Locate the cell with the specified text and output its (x, y) center coordinate. 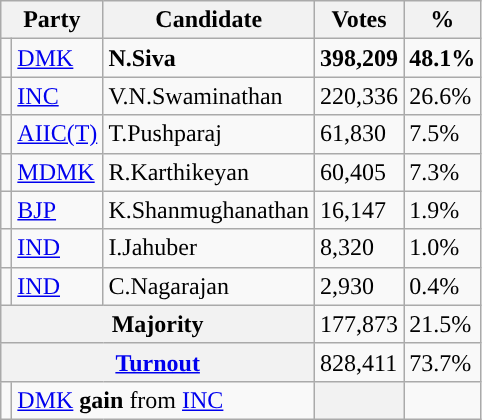
Turnout (158, 362)
% (442, 20)
Majority (158, 324)
DMK gain from INC (164, 400)
61,830 (360, 134)
R.Karthikeyan (209, 172)
0.4% (442, 286)
73.7% (442, 362)
T.Pushparaj (209, 134)
Candidate (209, 20)
398,209 (360, 58)
2,930 (360, 286)
177,873 (360, 324)
828,411 (360, 362)
26.6% (442, 96)
220,336 (360, 96)
Party (52, 20)
60,405 (360, 172)
7.3% (442, 172)
BJP (58, 210)
N.Siva (209, 58)
7.5% (442, 134)
Votes (360, 20)
INC (58, 96)
I.Jahuber (209, 248)
1.9% (442, 210)
AIIC(T) (58, 134)
8,320 (360, 248)
C.Nagarajan (209, 286)
MDMK (58, 172)
V.N.Swaminathan (209, 96)
K.Shanmughanathan (209, 210)
DMK (58, 58)
48.1% (442, 58)
16,147 (360, 210)
1.0% (442, 248)
21.5% (442, 324)
